Detect which cell encompasses the target text, then output its [X, Y] center coordinate. 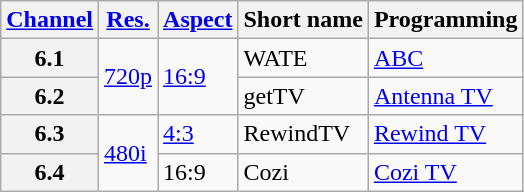
Cozi [303, 172]
6.4 [50, 172]
ABC [446, 58]
Antenna TV [446, 96]
RewindTV [303, 134]
Rewind TV [446, 134]
4:3 [198, 134]
6.1 [50, 58]
6.3 [50, 134]
480i [128, 153]
720p [128, 77]
WATE [303, 58]
Cozi TV [446, 172]
Aspect [198, 20]
Channel [50, 20]
Res. [128, 20]
getTV [303, 96]
Short name [303, 20]
Programming [446, 20]
6.2 [50, 96]
